From the cell containing the given text, extract its center point as [x, y] coordinate. 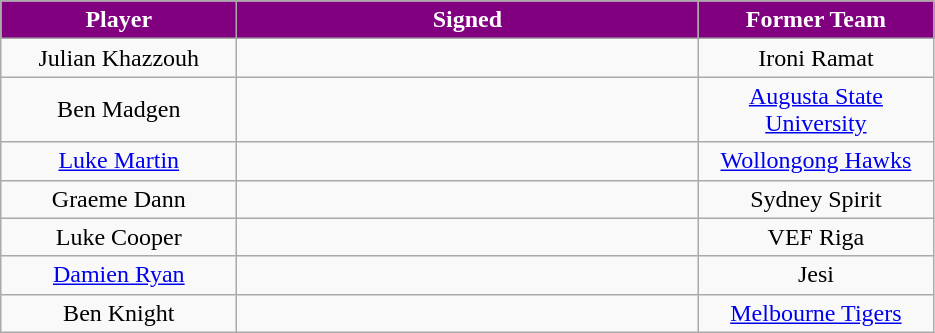
Player [119, 20]
Damien Ryan [119, 275]
Signed [468, 20]
Ben Knight [119, 313]
VEF Riga [816, 237]
Sydney Spirit [816, 199]
Graeme Dann [119, 199]
Luke Cooper [119, 237]
Luke Martin [119, 161]
Ben Madgen [119, 110]
Wollongong Hawks [816, 161]
Julian Khazzouh [119, 58]
Melbourne Tigers [816, 313]
Jesi [816, 275]
Augusta State University [816, 110]
Former Team [816, 20]
Ironi Ramat [816, 58]
